Locate the cell with the specified text and output its (x, y) center coordinate. 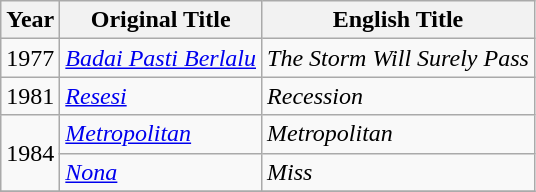
Miss (398, 172)
Resesi (161, 96)
Year (30, 20)
Recession (398, 96)
English Title (398, 20)
Original Title (161, 20)
Badai Pasti Berlalu (161, 58)
1984 (30, 153)
1977 (30, 58)
1981 (30, 96)
Nona (161, 172)
The Storm Will Surely Pass (398, 58)
